Return the (X, Y) coordinate for the center point of the cell that contains the specified text.  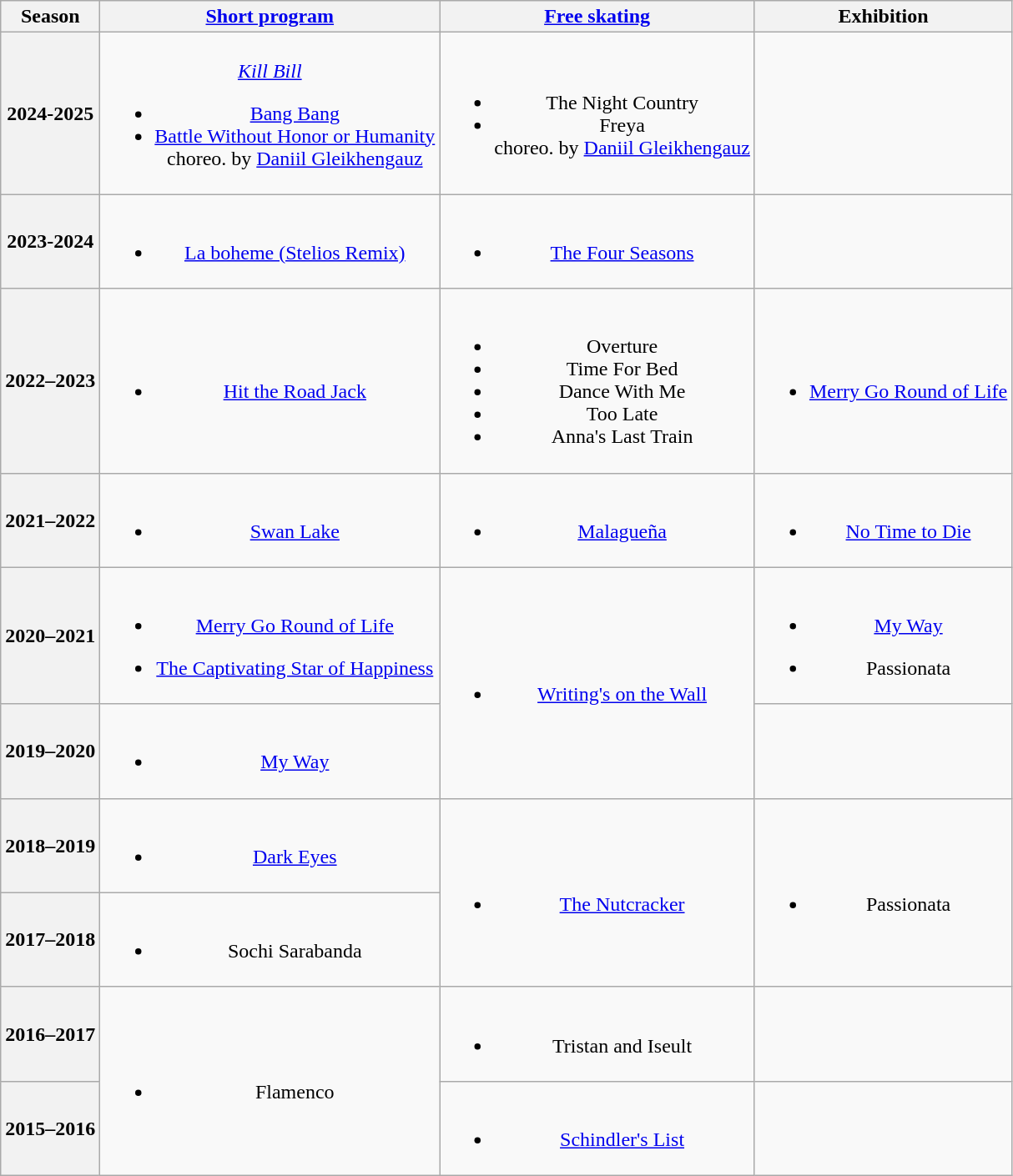
Flamenco (270, 1081)
Swan Lake (270, 520)
The Night Country Freya choreo. by Daniil Gleikhengauz (597, 113)
Passionata (883, 892)
2022–2023 (50, 380)
OvertureTime For BedDance With MeToo LateAnna's Last Train (597, 380)
Schindler's List (597, 1128)
2019–2020 (50, 751)
2020–2021 (50, 636)
Short program (270, 17)
The Nutcracker (597, 892)
Exhibition (883, 17)
2018–2019 (50, 846)
Merry Go Round of Life The Captivating Star of Happiness (270, 636)
2015–2016 (50, 1128)
Season (50, 17)
Malagueña (597, 520)
Merry Go Round of Life (883, 380)
2023-2024 (50, 242)
2017–2018 (50, 939)
2024-2025 (50, 113)
My Way (270, 751)
Tristan and Iseult (597, 1034)
The Four Seasons (597, 242)
My Way Passionata (883, 636)
2021–2022 (50, 520)
2016–2017 (50, 1034)
La boheme (Stelios Remix) (270, 242)
Sochi Sarabanda (270, 939)
Dark Eyes (270, 846)
Hit the Road Jack (270, 380)
Free skating (597, 17)
No Time to Die (883, 520)
Kill BillBang Bang Battle Without Honor or Humanity choreo. by Daniil Gleikhengauz (270, 113)
Writing's on the Wall (597, 682)
